Pinpoint the cell where the given text exists, returning its (x, y) midpoint coordinate. 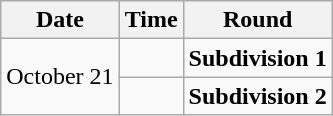
Subdivision 2 (258, 96)
Round (258, 20)
Time (151, 20)
Subdivision 1 (258, 58)
October 21 (60, 77)
Date (60, 20)
